Determine the (x, y) coordinate at the center of the cell enclosing the given text.  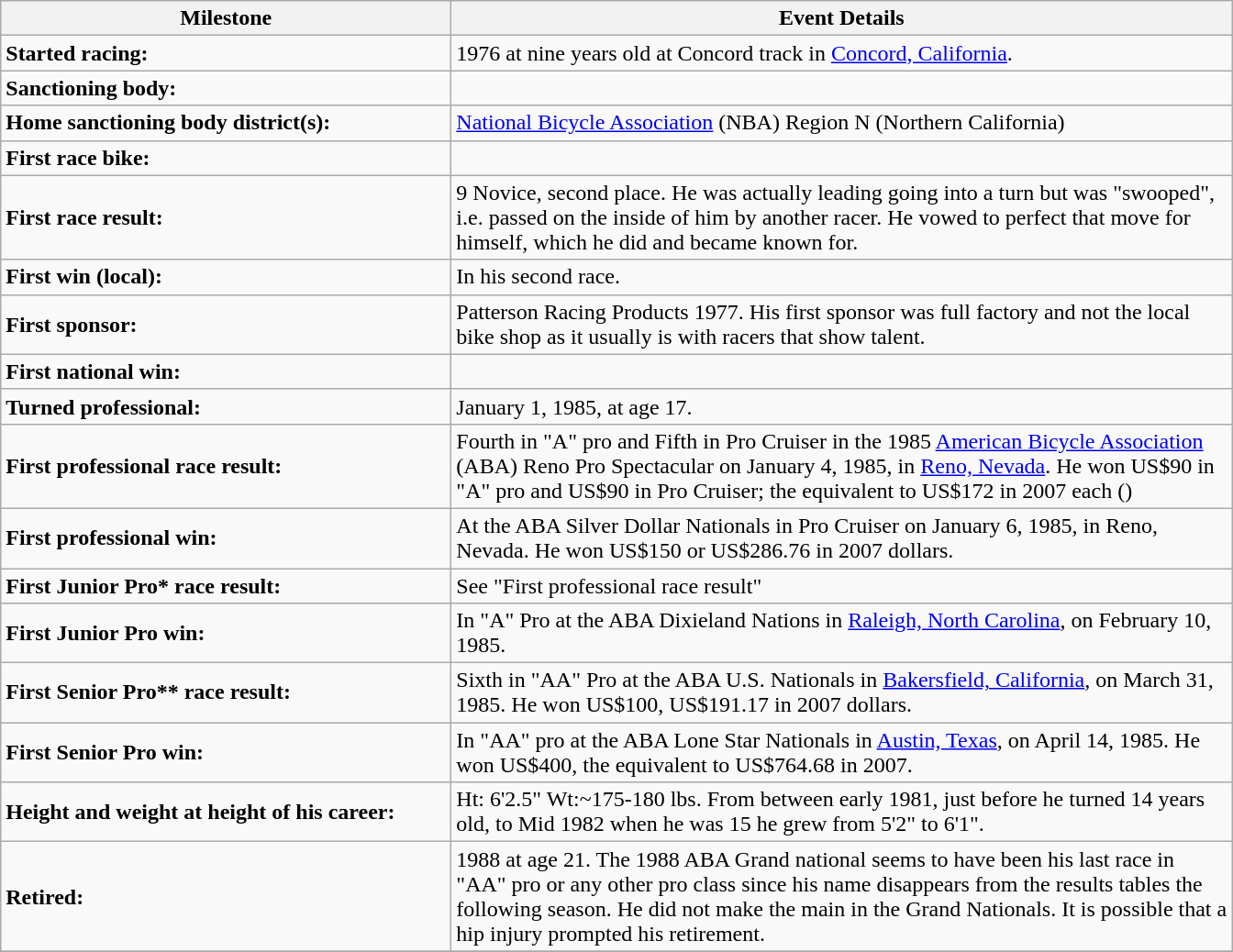
Sixth in "AA" Pro at the ABA U.S. Nationals in Bakersfield, California, on March 31, 1985. He won US$100, US$191.17 in 2007 dollars. (842, 693)
In "AA" pro at the ABA Lone Star Nationals in Austin, Texas, on April 14, 1985. He won US$400, the equivalent to US$764.68 in 2007. (842, 752)
In "A" Pro at the ABA Dixieland Nations in Raleigh, North Carolina, on February 10, 1985. (842, 633)
First national win: (226, 371)
January 1, 1985, at age 17. (842, 406)
See "First professional race result" (842, 586)
Sanctioning body: (226, 88)
National Bicycle Association (NBA) Region N (Northern California) (842, 123)
Patterson Racing Products 1977. His first sponsor was full factory and not the local bike shop as it usually is with racers that show talent. (842, 325)
First professional race result: (226, 466)
First race bike: (226, 158)
First Junior Pro* race result: (226, 586)
In his second race. (842, 277)
Event Details (842, 18)
At the ABA Silver Dollar Nationals in Pro Cruiser on January 6, 1985, in Reno, Nevada. He won US$150 or US$286.76 in 2007 dollars. (842, 537)
First professional win: (226, 537)
Ht: 6'2.5" Wt:~175-180 lbs. From between early 1981, just before he turned 14 years old, to Mid 1982 when he was 15 he grew from 5'2" to 6'1". (842, 813)
First race result: (226, 217)
First Senior Pro** race result: (226, 693)
First win (local): (226, 277)
Started racing: (226, 53)
Turned professional: (226, 406)
First Senior Pro win: (226, 752)
Home sanctioning body district(s): (226, 123)
First sponsor: (226, 325)
1976 at nine years old at Concord track in Concord, California. (842, 53)
First Junior Pro win: (226, 633)
Height and weight at height of his career: (226, 813)
Retired: (226, 897)
Milestone (226, 18)
